Extract the (X, Y) coordinate from the center of the cell holding the provided text.  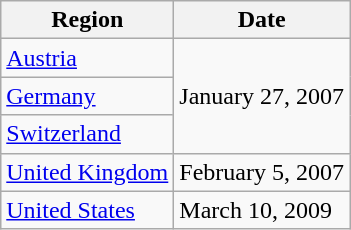
Switzerland (88, 134)
United States (88, 210)
February 5, 2007 (262, 172)
Region (88, 20)
January 27, 2007 (262, 96)
United Kingdom (88, 172)
March 10, 2009 (262, 210)
Germany (88, 96)
Austria (88, 58)
Date (262, 20)
